Scan for the cell matching the given text and deliver its (X, Y) coordinate at center. 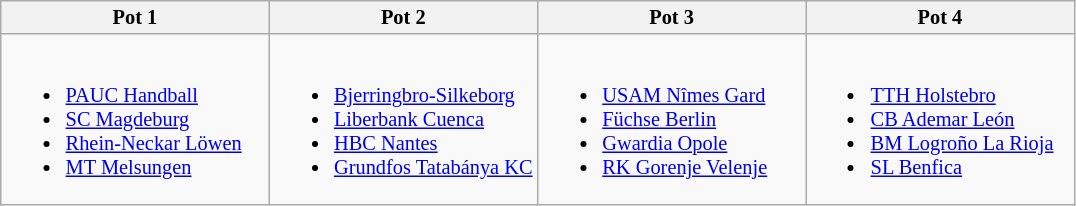
PAUC Handball SC Magdeburg Rhein-Neckar Löwen MT Melsungen (135, 119)
Pot 1 (135, 17)
Pot 4 (940, 17)
Bjerringbro-Silkeborg Liberbank Cuenca HBC Nantes Grundfos Tatabánya KC (403, 119)
TTH Holstebro CB Ademar León BM Logroño La Rioja SL Benfica (940, 119)
Pot 2 (403, 17)
Pot 3 (671, 17)
USAM Nîmes Gard Füchse Berlin Gwardia Opole RK Gorenje Velenje (671, 119)
